Locate the cell with the specified text and output its (x, y) center coordinate. 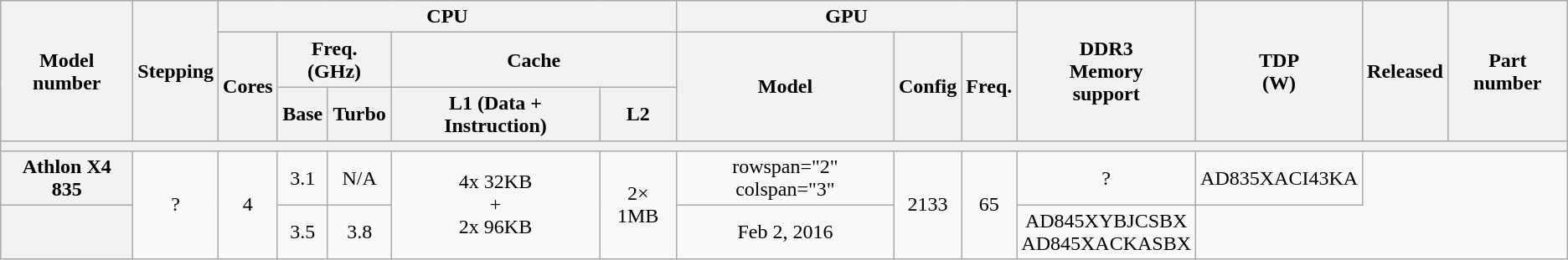
Modelnumber (67, 71)
Stepping (176, 71)
Released (1406, 71)
GPU (846, 17)
Config (927, 87)
Model (785, 87)
3.1 (302, 177)
DDR3Memorysupport (1106, 71)
rowspan="2" colspan="3" (785, 177)
CPU (447, 17)
L1 (Data + Instruction) (496, 114)
Cache (534, 60)
AD835XACI43KA (1280, 177)
65 (989, 205)
3.8 (359, 232)
Part number (1508, 71)
2× 1MB (638, 205)
Freq. (GHz) (334, 60)
Athlon X4 835 (67, 177)
Turbo (359, 114)
Freq. (989, 87)
Base (302, 114)
2133 (927, 205)
4 (248, 205)
AD845XYBJCSBXAD845XACKASBX (1106, 232)
L2 (638, 114)
TDP(W) (1280, 71)
3.5 (302, 232)
Feb 2, 2016 (785, 232)
Cores (248, 87)
N/A (359, 177)
4x 32KB+2x 96KB (496, 205)
